Scan for the cell matching the given text and deliver its (x, y) coordinate at center. 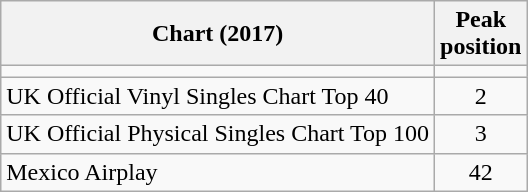
UK Official Physical Singles Chart Top 100 (218, 134)
Chart (2017) (218, 34)
Peak position (481, 34)
UK Official Vinyl Singles Chart Top 40 (218, 96)
2 (481, 96)
Mexico Airplay (218, 172)
3 (481, 134)
42 (481, 172)
